Search for the cell housing the specified text and yield its (X, Y) center coordinate. 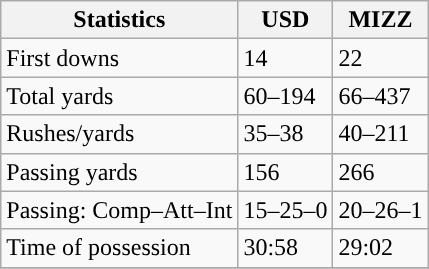
29:02 (380, 248)
156 (286, 172)
22 (380, 58)
MIZZ (380, 20)
20–26–1 (380, 210)
Total yards (120, 96)
USD (286, 20)
Passing: Comp–Att–Int (120, 210)
30:58 (286, 248)
Rushes/yards (120, 134)
60–194 (286, 96)
35–38 (286, 134)
266 (380, 172)
40–211 (380, 134)
15–25–0 (286, 210)
Time of possession (120, 248)
Passing yards (120, 172)
Statistics (120, 20)
14 (286, 58)
First downs (120, 58)
66–437 (380, 96)
